Capture the cell that displays the provided text and extract its [X, Y] central coordinate. 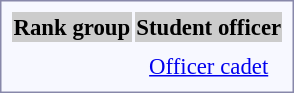
Rank group [72, 27]
Student officer [209, 27]
Officer cadet [209, 66]
